Provide the [x, y] coordinate of the cell's center where the given text is located.  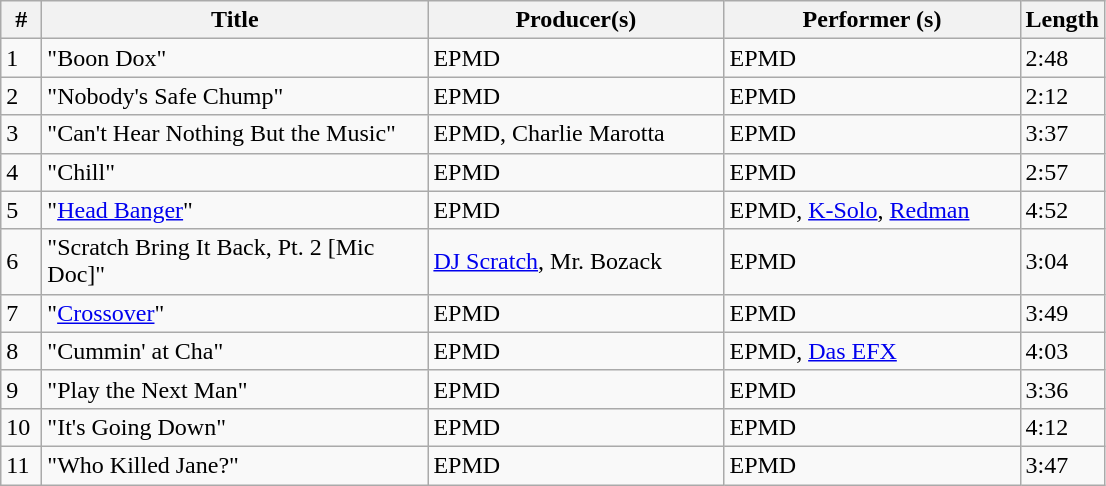
1 [22, 58]
3:37 [1062, 134]
"Head Banger" [235, 210]
2 [22, 96]
11 [22, 465]
"Nobody's Safe Chump" [235, 96]
"Can't Hear Nothing But the Music" [235, 134]
7 [22, 313]
6 [22, 262]
4:52 [1062, 210]
# [22, 20]
DJ Scratch, Mr. Bozack [576, 262]
8 [22, 351]
2:48 [1062, 58]
4:03 [1062, 351]
"Cummin' at Cha" [235, 351]
2:57 [1062, 172]
Title [235, 20]
5 [22, 210]
"Who Killed Jane?" [235, 465]
3:04 [1062, 262]
Length [1062, 20]
10 [22, 427]
3 [22, 134]
9 [22, 389]
EPMD, Charlie Marotta [576, 134]
EPMD, K-Solo, Redman [872, 210]
Performer (s) [872, 20]
EPMD, Das EFX [872, 351]
2:12 [1062, 96]
"Crossover" [235, 313]
"Boon Dox" [235, 58]
"Chill" [235, 172]
"It's Going Down" [235, 427]
3:47 [1062, 465]
4 [22, 172]
Producer(s) [576, 20]
"Play the Next Man" [235, 389]
"Scratch Bring It Back, Pt. 2 [Mic Doc]" [235, 262]
3:36 [1062, 389]
3:49 [1062, 313]
4:12 [1062, 427]
